Output the (X, Y) coordinate of the center of the cell containing the given text.  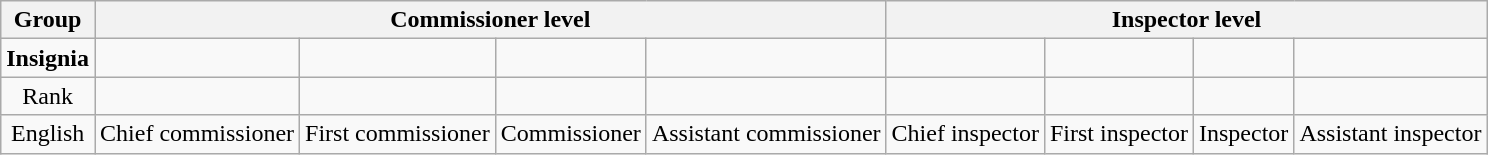
Assistant inspector (1390, 134)
Chief commissioner (198, 134)
Assistant commissioner (766, 134)
Commissioner (570, 134)
First commissioner (398, 134)
First inspector (1118, 134)
Inspector (1244, 134)
Chief inspector (965, 134)
Inspector level (1186, 20)
Insignia (48, 58)
English (48, 134)
Rank (48, 96)
Group (48, 20)
Commissioner level (491, 20)
